Output the [X, Y] coordinate of the center of the cell containing the given text.  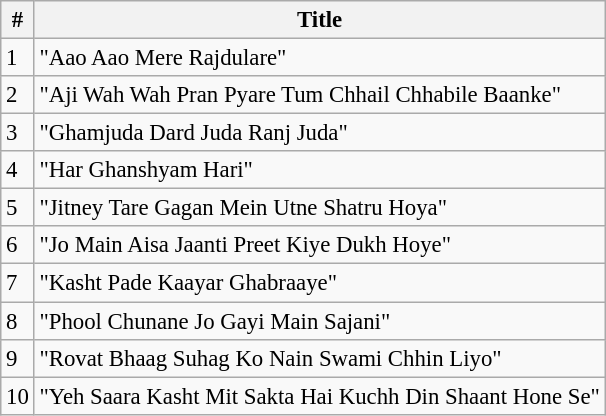
"Kasht Pade Kaayar Ghabraaye" [320, 283]
1 [18, 58]
3 [18, 133]
"Jo Main Aisa Jaanti Preet Kiye Dukh Hoye" [320, 245]
# [18, 20]
"Har Ghanshyam Hari" [320, 170]
2 [18, 95]
6 [18, 245]
"Rovat Bhaag Suhag Ko Nain Swami Chhin Liyo" [320, 358]
5 [18, 208]
"Aao Aao Mere Rajdulare" [320, 58]
7 [18, 283]
"Phool Chunane Jo Gayi Main Sajani" [320, 321]
"Jitney Tare Gagan Mein Utne Shatru Hoya" [320, 208]
Title [320, 20]
9 [18, 358]
"Ghamjuda Dard Juda Ranj Juda" [320, 133]
"Aji Wah Wah Pran Pyare Tum Chhail Chhabile Baanke" [320, 95]
"Yeh Saara Kasht Mit Sakta Hai Kuchh Din Shaant Hone Se" [320, 396]
8 [18, 321]
4 [18, 170]
10 [18, 396]
